Search for the cell housing the specified text and yield its [X, Y] center coordinate. 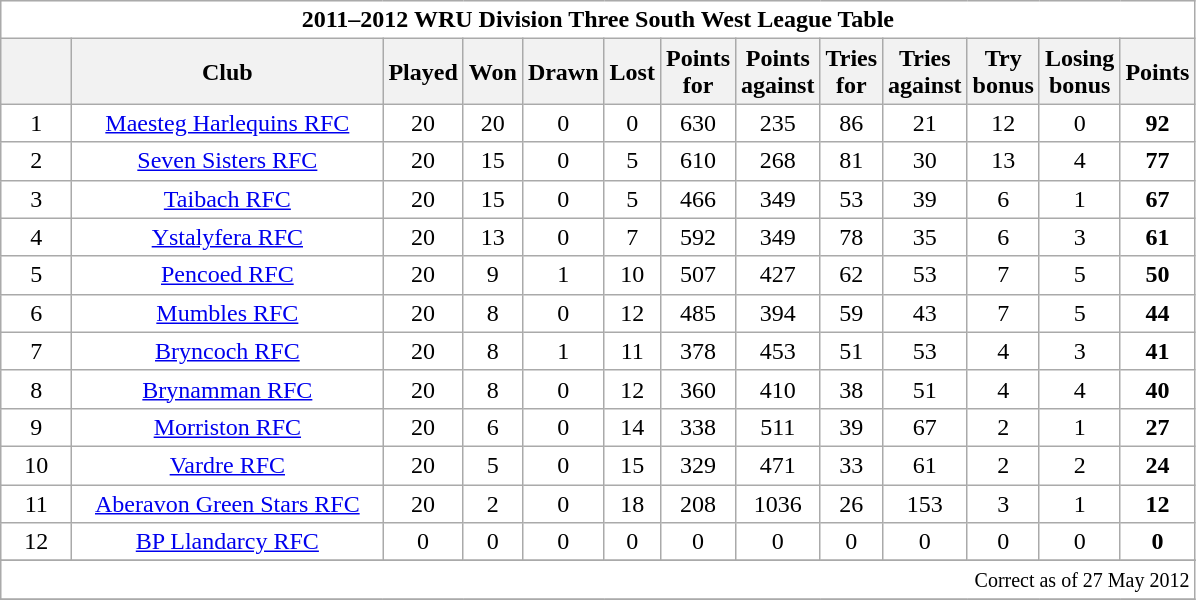
86 [852, 123]
329 [698, 465]
33 [852, 465]
35 [925, 237]
Tries against [925, 72]
378 [698, 351]
Ystalyfera RFC [228, 237]
Aberavon Green Stars RFC [228, 503]
Points for [698, 72]
471 [778, 465]
453 [778, 351]
Pencoed RFC [228, 275]
78 [852, 237]
26 [852, 503]
Won [492, 72]
43 [925, 313]
427 [778, 275]
Try bonus [1003, 72]
Vardre RFC [228, 465]
Points [1158, 72]
Bryncoch RFC [228, 351]
Seven Sisters RFC [228, 161]
77 [1158, 161]
Losing bonus [1079, 72]
50 [1158, 275]
507 [698, 275]
14 [632, 427]
44 [1158, 313]
Club [228, 72]
208 [698, 503]
59 [852, 313]
81 [852, 161]
30 [925, 161]
394 [778, 313]
21 [925, 123]
1036 [778, 503]
Taibach RFC [228, 199]
Lost [632, 72]
630 [698, 123]
610 [698, 161]
153 [925, 503]
41 [1158, 351]
268 [778, 161]
Maesteg Harlequins RFC [228, 123]
18 [632, 503]
92 [1158, 123]
Morriston RFC [228, 427]
24 [1158, 465]
592 [698, 237]
Mumbles RFC [228, 313]
235 [778, 123]
466 [698, 199]
Played [423, 72]
40 [1158, 389]
Drawn [563, 72]
38 [852, 389]
Brynamman RFC [228, 389]
Tries for [852, 72]
485 [698, 313]
338 [698, 427]
Points against [778, 72]
BP Llandarcy RFC [228, 542]
Correct as of 27 May 2012 [598, 580]
2011–2012 WRU Division Three South West League Table [598, 20]
62 [852, 275]
360 [698, 389]
27 [1158, 427]
410 [778, 389]
511 [778, 427]
